Find where the given text appears and provide that cell's center as [x, y] coordinate. 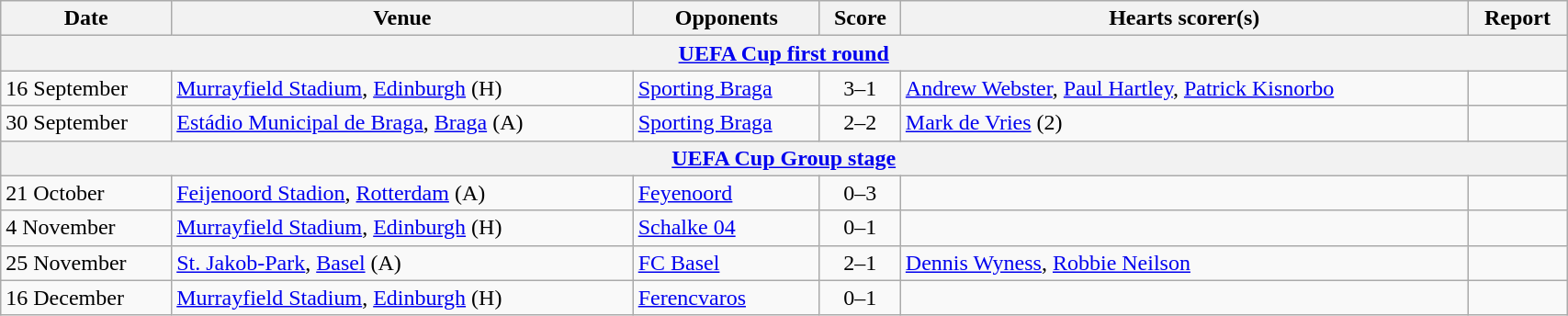
0–3 [860, 193]
Ferencvaros [726, 298]
2–1 [860, 263]
Schalke 04 [726, 228]
Feyenoord [726, 193]
21 October [86, 193]
FC Basel [726, 263]
Estádio Municipal de Braga, Braga (A) [402, 123]
Hearts scorer(s) [1184, 18]
Score [860, 18]
Mark de Vries (2) [1184, 123]
25 November [86, 263]
St. Jakob-Park, Basel (A) [402, 263]
2–2 [860, 123]
4 November [86, 228]
Venue [402, 18]
16 September [86, 88]
UEFA Cup Group stage [784, 158]
Report [1517, 18]
Andrew Webster, Paul Hartley, Patrick Kisnorbo [1184, 88]
UEFA Cup first round [784, 53]
3–1 [860, 88]
Feijenoord Stadion, Rotterdam (A) [402, 193]
30 September [86, 123]
Date [86, 18]
16 December [86, 298]
Dennis Wyness, Robbie Neilson [1184, 263]
Opponents [726, 18]
